For the text-containing cell, return its midpoint in [x, y] coordinate format. 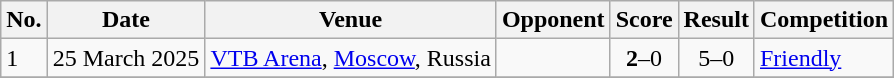
Score [644, 20]
Date [126, 20]
Result [716, 20]
25 March 2025 [126, 58]
5–0 [716, 58]
Friendly [824, 58]
2–0 [644, 58]
Opponent [553, 20]
VTB Arena, Moscow, Russia [350, 58]
Venue [350, 20]
No. [24, 20]
1 [24, 58]
Competition [824, 20]
